Provide the [X, Y] coordinate of the cell's center where the given text is located.  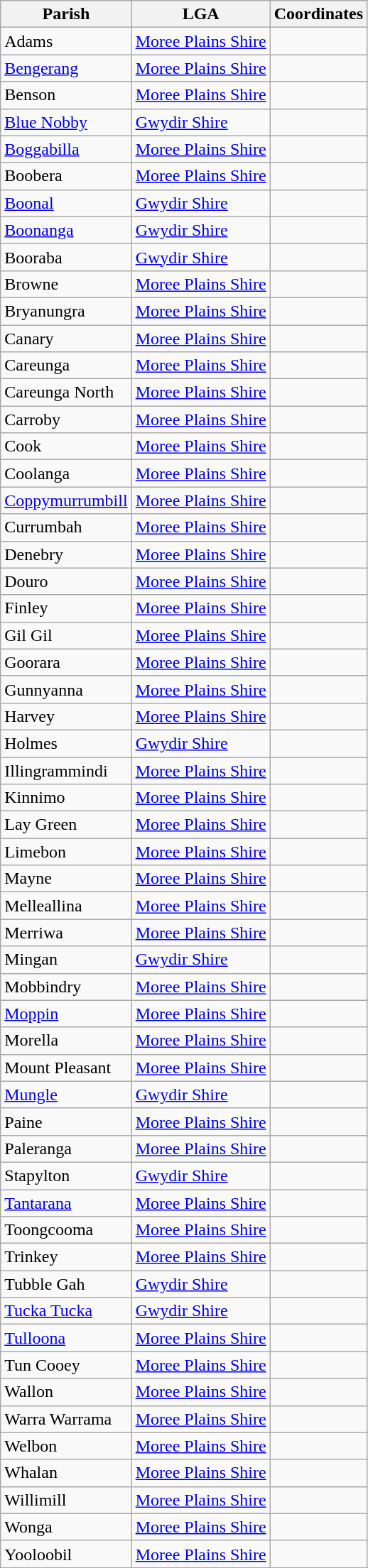
Boonanga [66, 230]
Gil Gil [66, 635]
Limebon [66, 852]
Stapylton [66, 1175]
Boggabilla [66, 149]
Currumbah [66, 527]
Lay Green [66, 825]
Melleallina [66, 906]
Booraba [66, 257]
Boobera [66, 176]
Wonga [66, 1527]
Willimill [66, 1500]
Moppin [66, 1014]
Blue Nobby [66, 122]
Paine [66, 1122]
Carroby [66, 420]
Yooloobil [66, 1554]
Douro [66, 581]
Mayne [66, 879]
Mingan [66, 960]
Tucka Tucka [66, 1311]
Morella [66, 1041]
Mungle [66, 1095]
Gunnyanna [66, 689]
Mobbindry [66, 987]
Finley [66, 608]
Adams [66, 41]
Mount Pleasant [66, 1068]
LGA [200, 14]
Toongcooma [66, 1230]
Holmes [66, 743]
Whalan [66, 1473]
Denebry [66, 554]
Tubble Gah [66, 1284]
Illingrammindi [66, 770]
Bryanungra [66, 311]
Careunga North [66, 393]
Paleranga [66, 1148]
Tantarana [66, 1203]
Browne [66, 284]
Boonal [66, 203]
Warra Warrama [66, 1419]
Wallon [66, 1392]
Careunga [66, 366]
Parish [66, 14]
Goorara [66, 662]
Harvey [66, 716]
Canary [66, 339]
Bengerang [66, 68]
Cook [66, 446]
Coolanga [66, 473]
Benson [66, 95]
Merriwa [66, 933]
Welbon [66, 1446]
Tulloona [66, 1338]
Tun Cooey [66, 1365]
Coordinates [318, 14]
Trinkey [66, 1257]
Coppymurrumbill [66, 500]
Kinnimo [66, 798]
